Capture the cell that displays the provided text and extract its (x, y) central coordinate. 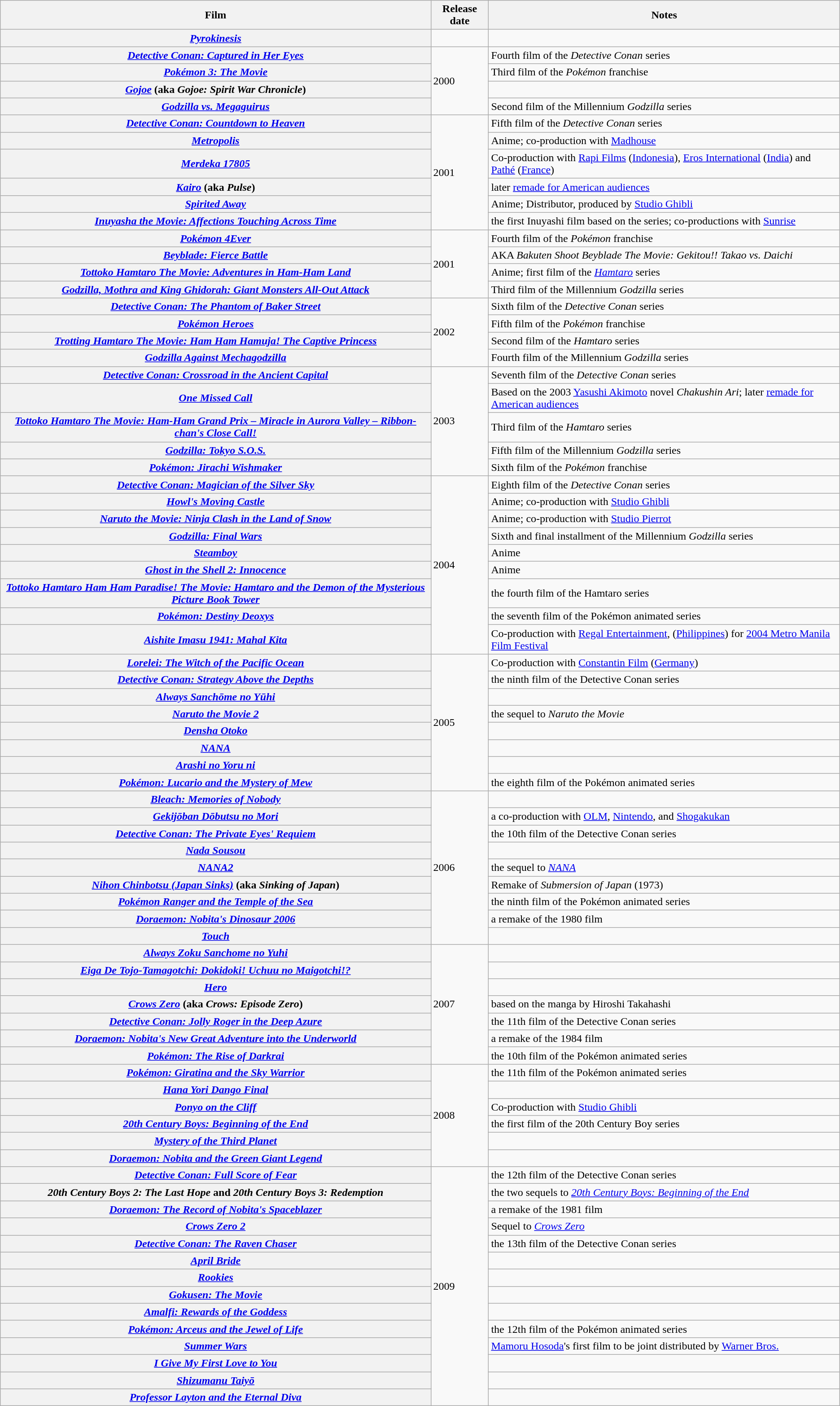
Bleach: Memories of Nobody (215, 799)
Co-production with Rapi Films (Indonesia), Eros International (India) and Pathé (France) (664, 163)
Detective Conan: Magician of the Silver Sky (215, 484)
Fourth film of the Detective Conan series (664, 55)
Rookies (215, 1278)
Densha Otoko (215, 731)
Fifth film of the Millennium Godzilla series (664, 450)
the 10th film of the Pokémon animated series (664, 1055)
Ponyo on the Cliff (215, 1107)
Co-production with Studio Ghibli (664, 1107)
Film (215, 15)
Co-production with Constantin Film (Germany) (664, 663)
2008 (459, 1115)
Aishite Imasu 1941: Mahal Kita (215, 639)
2003 (459, 421)
Mystery of the Third Planet (215, 1141)
Metropolis (215, 141)
Sixth film of the Pokémon franchise (664, 467)
Second film of the Millennium Godzilla series (664, 106)
Pokémon: The Rise of Darkrai (215, 1055)
Detective Conan: Jolly Roger in the Deep Azure (215, 1021)
Third film of the Pokémon franchise (664, 72)
Beyblade: Fierce Battle (215, 255)
the 13th film of the Detective Conan series (664, 1243)
Pokémon: Arceus and the Jewel of Life (215, 1329)
a remake of the 1984 film (664, 1038)
Fourth film of the Millennium Godzilla series (664, 358)
Co-production with Regal Entertainment, (Philippines) for 2004 Metro Manila Film Festival (664, 639)
Professor Layton and the Eternal Diva (215, 1397)
the fourth film of the Hamtaro series (664, 593)
One Missed Call (215, 398)
Doraemon: The Record of Nobita's Spaceblazer (215, 1209)
Pokémon Ranger and the Temple of the Sea (215, 902)
Remake of Submersion of Japan (1973) (664, 885)
Godzilla, Mothra and King Ghidorah: Giant Monsters All-Out Attack (215, 290)
Anime; first film of the Hamtaro series (664, 272)
Inuyasha the Movie: Affections Touching Across Time (215, 221)
the eighth film of the Pokémon animated series (664, 782)
Detective Conan: The Raven Chaser (215, 1243)
the first film of the 20th Century Boy series (664, 1124)
Shizumanu Taiyō (215, 1380)
Detective Conan: Full Score of Fear (215, 1175)
2002 (459, 332)
NANA (215, 748)
Godzilla vs. Megaguirus (215, 106)
Pokémon 3: The Movie (215, 72)
Lorelei: The Witch of the Pacific Ocean (215, 663)
Third film of the Hamtaro series (664, 427)
Naruto the Movie: Ninja Clash in the Land of Snow (215, 518)
Sixth and final installment of the Millennium Godzilla series (664, 536)
Doraemon: Nobita's New Great Adventure into the Underworld (215, 1038)
Tottoko Hamtaro The Movie: Adventures in Ham-Ham Land (215, 272)
Pokémon 4Ever (215, 238)
Nada Sousou (215, 851)
Gekijōban Dōbutsu no Mori (215, 816)
the sequel to NANA (664, 868)
the 11th film of the Detective Conan series (664, 1021)
Summer Wars (215, 1346)
Merdeka 17805 (215, 163)
Godzilla Against Mechagodzilla (215, 358)
Sequel to Crows Zero (664, 1226)
Pokémon Heroes (215, 324)
20th Century Boys 2: The Last Hope and 20th Century Boys 3: Redemption (215, 1192)
the ninth film of the Detective Conan series (664, 680)
the 12th film of the Detective Conan series (664, 1175)
Kairo (aka Pulse) (215, 187)
Detective Conan: Captured in Her Eyes (215, 55)
Tottoko Hamtaro The Movie: Ham-Ham Grand Prix – Miracle in Aurora Valley – Ribbon-chan's Close Call! (215, 427)
AKA Bakuten Shoot Beyblade The Movie: Gekitou!! Takao vs. Daichi (664, 255)
Crows Zero 2 (215, 1226)
Release date (459, 15)
Fourth film of the Pokémon franchise (664, 238)
a remake of the 1980 film (664, 919)
Pyrokinesis (215, 38)
Fifth film of the Detective Conan series (664, 123)
Anime; co-production with Studio Ghibli (664, 501)
2000 (459, 81)
Spirited Away (215, 204)
Detective Conan: The Phantom of Baker Street (215, 307)
Godzilla: Final Wars (215, 536)
Based on the 2003 Yasushi Akimoto novel Chakushin Ari; later remade for American audiences (664, 398)
Anime; co-production with Studio Pierrot (664, 518)
the two sequels to 20th Century Boys: Beginning of the End (664, 1192)
the 11th film of the Pokémon animated series (664, 1072)
the ninth film of the Pokémon animated series (664, 902)
Detective Conan: The Private Eyes' Requiem (215, 834)
Naruto the Movie 2 (215, 714)
I Give My First Love to You (215, 1363)
Amalfi: Rewards of the Goddess (215, 1312)
the 10th film of the Detective Conan series (664, 834)
Gojoe (aka Gojoe: Spirit War Chronicle) (215, 89)
Tottoko Hamtaro Ham Ham Paradise! The Movie: Hamtaro and the Demon of the Mysterious Picture Book Tower (215, 593)
Pokémon: Lucario and the Mystery of Mew (215, 782)
NANA2 (215, 868)
Hero (215, 987)
Pokémon: Giratina and the Sky Warrior (215, 1072)
the seventh film of the Pokémon animated series (664, 616)
20th Century Boys: Beginning of the End (215, 1124)
Detective Conan: Crossroad in the Ancient Capital (215, 375)
the 12th film of the Pokémon animated series (664, 1329)
Second film of the Hamtaro series (664, 341)
Arashi no Yoru ni (215, 765)
Third film of the Millennium Godzilla series (664, 290)
Pokémon: Jirachi Wishmaker (215, 467)
Notes (664, 15)
Godzilla: Tokyo S.O.S. (215, 450)
2004 (459, 565)
the sequel to Naruto the Movie (664, 714)
Sixth film of the Detective Conan series (664, 307)
Doraemon: Nobita's Dinosaur 2006 (215, 919)
a remake of the 1981 film (664, 1209)
Eiga De Tojo-Tamagotchi: Dokidoki! Uchuu no Maigotchi!? (215, 970)
April Bride (215, 1261)
Pokémon: Destiny Deoxys (215, 616)
Detective Conan: Countdown to Heaven (215, 123)
Detective Conan: Strategy Above the Depths (215, 680)
Doraemon: Nobita and the Green Giant Legend (215, 1158)
Always Sanchōme no Yūhi (215, 697)
Always Zoku Sanchome no Yuhi (215, 953)
Steamboy (215, 553)
Crows Zero (aka Crows: Episode Zero) (215, 1004)
Nihon Chinbotsu (Japan Sinks) (aka Sinking of Japan) (215, 885)
Fifth film of the Pokémon franchise (664, 324)
Eighth film of the Detective Conan series (664, 484)
Touch (215, 936)
2007 (459, 1004)
Howl's Moving Castle (215, 501)
Gokusen: The Movie (215, 1295)
2005 (459, 722)
Seventh film of the Detective Conan series (664, 375)
a co-production with OLM, Nintendo, and Shogakukan (664, 816)
Hana Yori Dango Final (215, 1090)
Anime; Distributor, produced by Studio Ghibli (664, 204)
later remade for American audiences (664, 187)
Anime; co-production with Madhouse (664, 141)
Mamoru Hosoda's first film to be joint distributed by Warner Bros. (664, 1346)
Trotting Hamtaro The Movie: Ham Ham Hamuja! The Captive Princess (215, 341)
2006 (459, 867)
Ghost in the Shell 2: Innocence (215, 570)
2009 (459, 1287)
based on the manga by Hiroshi Takahashi (664, 1004)
the first Inuyashi film based on the series; co-productions with Sunrise (664, 221)
